Output the [X, Y] coordinate of the center of the cell containing the given text.  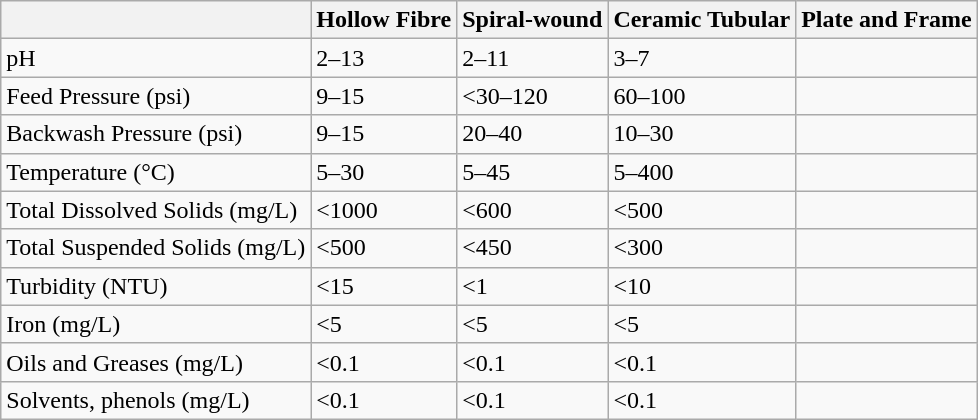
<30–120 [532, 96]
Turbidity (NTU) [156, 286]
Total Dissolved Solids (mg/L) [156, 210]
10–30 [702, 134]
Backwash Pressure (psi) [156, 134]
<10 [702, 286]
<450 [532, 248]
Feed Pressure (psi) [156, 96]
20–40 [532, 134]
<15 [384, 286]
Hollow Fibre [384, 20]
Oils and Greases (mg/L) [156, 362]
2–11 [532, 58]
<300 [702, 248]
Ceramic Tubular [702, 20]
5–45 [532, 172]
Iron (mg/L) [156, 324]
Solvents, phenols (mg/L) [156, 400]
60–100 [702, 96]
Plate and Frame [887, 20]
3–7 [702, 58]
5–30 [384, 172]
2–13 [384, 58]
5–400 [702, 172]
pH [156, 58]
Spiral-wound [532, 20]
Temperature (°C) [156, 172]
<1000 [384, 210]
Total Suspended Solids (mg/L) [156, 248]
<1 [532, 286]
<600 [532, 210]
